Identify which cell holds the provided text, then report its (X, Y) central coordinate. 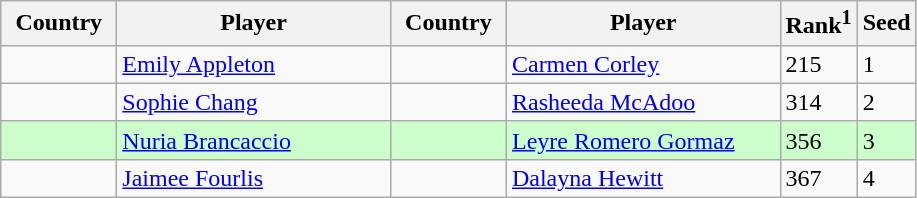
Rank1 (818, 24)
Leyre Romero Gormaz (643, 140)
Rasheeda McAdoo (643, 102)
Emily Appleton (254, 64)
215 (818, 64)
2 (886, 102)
Seed (886, 24)
4 (886, 178)
367 (818, 178)
Carmen Corley (643, 64)
Nuria Brancaccio (254, 140)
1 (886, 64)
Sophie Chang (254, 102)
356 (818, 140)
3 (886, 140)
314 (818, 102)
Jaimee Fourlis (254, 178)
Dalayna Hewitt (643, 178)
